For the text-containing cell, return its midpoint in [X, Y] coordinate format. 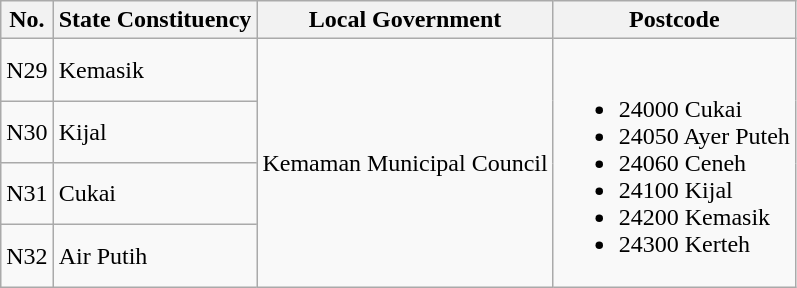
24000 Cukai24050 Ayer Puteh24060 Ceneh24100 Kijal24200 Kemasik24300 Kerteh [674, 163]
No. [27, 20]
State Constituency [155, 20]
Air Putih [155, 256]
Kemaman Municipal Council [405, 163]
Postcode [674, 20]
Local Government [405, 20]
Cukai [155, 194]
N30 [27, 132]
N32 [27, 256]
Kijal [155, 132]
N31 [27, 194]
Kemasik [155, 70]
N29 [27, 70]
